Return the (X, Y) coordinate for the center point of the cell that contains the specified text.  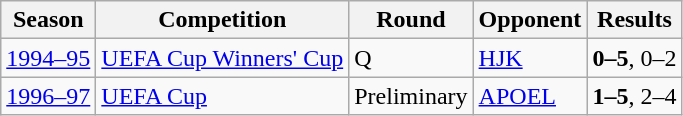
1–5, 2–4 (634, 96)
Preliminary (411, 96)
Results (634, 20)
Competition (222, 20)
Q (411, 58)
UEFA Cup Winners' Cup (222, 58)
1996–97 (48, 96)
0–5, 0–2 (634, 58)
Round (411, 20)
UEFA Cup (222, 96)
Opponent (530, 20)
1994–95 (48, 58)
HJK (530, 58)
APOEL (530, 96)
Season (48, 20)
